Scan for the cell matching the given text and deliver its [x, y] coordinate at center. 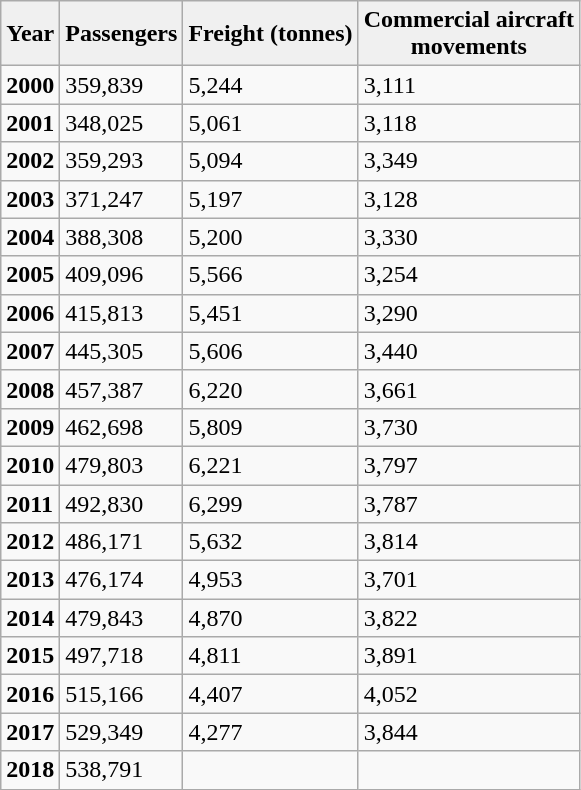
3,349 [468, 161]
5,451 [270, 313]
529,349 [122, 732]
4,870 [270, 618]
2012 [30, 542]
Freight (tonnes) [270, 34]
2013 [30, 580]
538,791 [122, 770]
479,843 [122, 618]
2000 [30, 85]
3,814 [468, 542]
3,111 [468, 85]
Year [30, 34]
2007 [30, 351]
3,844 [468, 732]
3,254 [468, 275]
6,220 [270, 389]
4,953 [270, 580]
3,891 [468, 656]
5,606 [270, 351]
2001 [30, 123]
3,290 [468, 313]
5,197 [270, 199]
5,200 [270, 237]
2009 [30, 427]
492,830 [122, 503]
2016 [30, 694]
2018 [30, 770]
4,811 [270, 656]
5,809 [270, 427]
457,387 [122, 389]
2004 [30, 237]
409,096 [122, 275]
415,813 [122, 313]
2010 [30, 465]
476,174 [122, 580]
6,221 [270, 465]
2008 [30, 389]
462,698 [122, 427]
486,171 [122, 542]
497,718 [122, 656]
5,094 [270, 161]
2015 [30, 656]
371,247 [122, 199]
3,787 [468, 503]
348,025 [122, 123]
5,244 [270, 85]
4,052 [468, 694]
359,839 [122, 85]
3,661 [468, 389]
2005 [30, 275]
3,128 [468, 199]
515,166 [122, 694]
388,308 [122, 237]
2003 [30, 199]
2011 [30, 503]
3,330 [468, 237]
2002 [30, 161]
3,118 [468, 123]
3,730 [468, 427]
3,440 [468, 351]
2014 [30, 618]
Commercial aircraft movements [468, 34]
359,293 [122, 161]
3,797 [468, 465]
2017 [30, 732]
5,632 [270, 542]
3,701 [468, 580]
6,299 [270, 503]
5,566 [270, 275]
479,803 [122, 465]
Passengers [122, 34]
3,822 [468, 618]
4,407 [270, 694]
2006 [30, 313]
445,305 [122, 351]
4,277 [270, 732]
5,061 [270, 123]
